Extract the (X, Y) coordinate from the center of the cell holding the provided text.  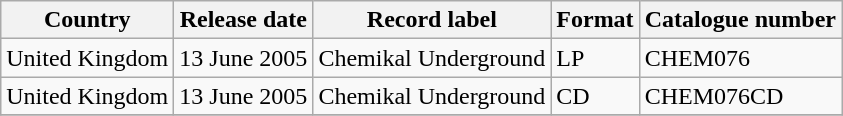
Format (595, 20)
Record label (432, 20)
Release date (244, 20)
Catalogue number (740, 20)
CHEM076 (740, 58)
CHEM076CD (740, 96)
Country (88, 20)
LP (595, 58)
CD (595, 96)
